Provide the (X, Y) coordinate of the cell's center where the given text is located.  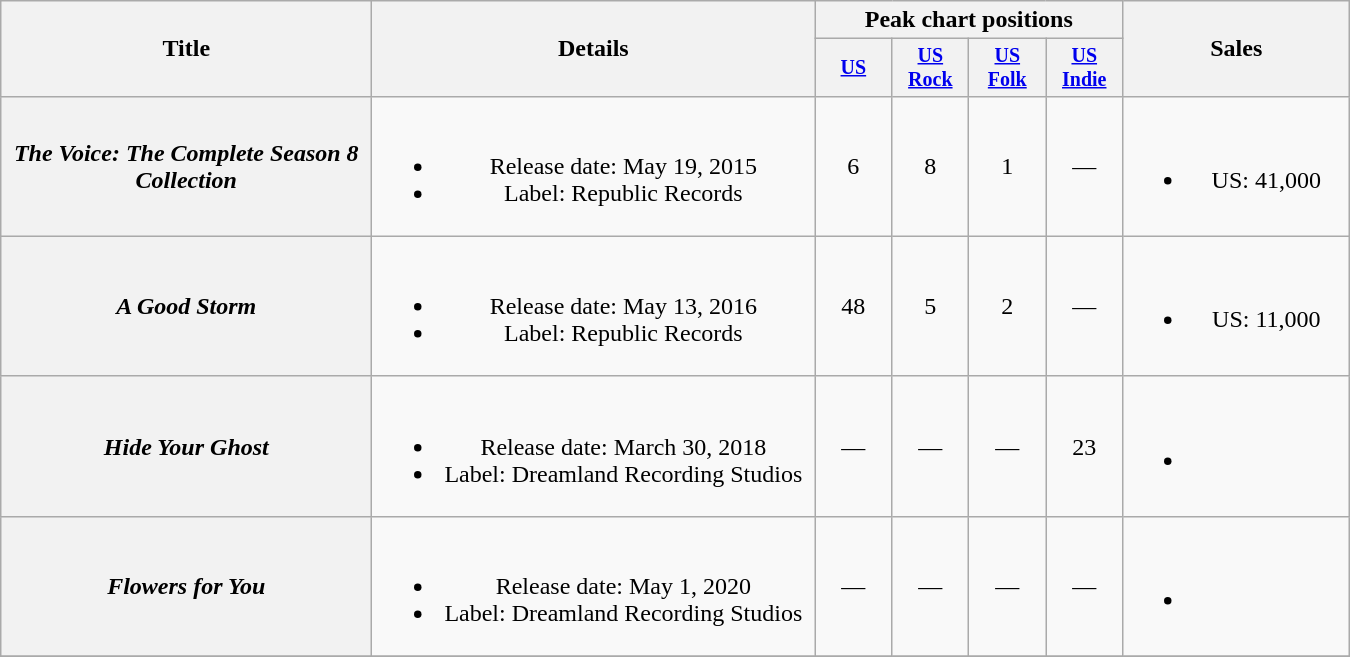
48 (854, 306)
Hide Your Ghost (186, 446)
Title (186, 49)
USRock (930, 68)
US (854, 68)
USFolk (1008, 68)
US: 41,000 (1236, 166)
Release date: May 1, 2020Label: Dreamland Recording Studios (594, 586)
US: 11,000 (1236, 306)
Details (594, 49)
Sales (1236, 49)
5 (930, 306)
23 (1084, 446)
Release date: May 19, 2015Label: Republic Records (594, 166)
Peak chart positions (969, 20)
Release date: May 13, 2016Label: Republic Records (594, 306)
Flowers for You (186, 586)
1 (1008, 166)
2 (1008, 306)
USIndie (1084, 68)
A Good Storm (186, 306)
The Voice: The Complete Season 8 Collection (186, 166)
8 (930, 166)
Release date: March 30, 2018Label: Dreamland Recording Studios (594, 446)
6 (854, 166)
